Capture the cell that displays the provided text and extract its [x, y] central coordinate. 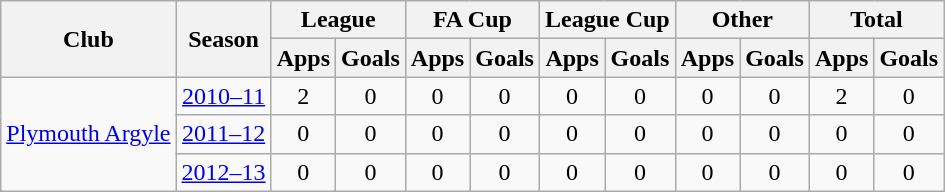
League Cup [607, 20]
Total [876, 20]
FA Cup [472, 20]
Plymouth Argyle [88, 134]
Other [742, 20]
Club [88, 39]
2011–12 [224, 134]
2010–11 [224, 96]
2012–13 [224, 172]
League [338, 20]
Season [224, 39]
